Return the (X, Y) coordinate for the center point of the cell that contains the specified text.  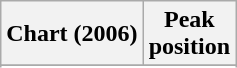
Chart (2006) (72, 34)
Peakposition (189, 34)
